Provide the [x, y] coordinate of the cell's center where the given text is located.  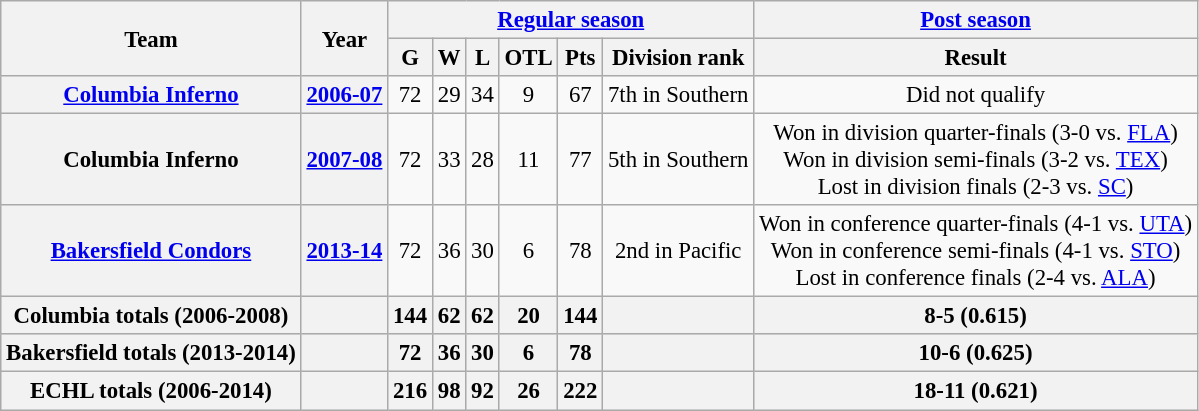
Year [344, 38]
222 [580, 391]
5th in Southern [678, 160]
2nd in Pacific [678, 251]
Bakersfield Condors [151, 251]
26 [528, 391]
33 [448, 160]
Team [151, 38]
Bakersfield totals (2013-2014) [151, 353]
G [410, 58]
Post season [976, 20]
216 [410, 391]
9 [528, 95]
Won in conference quarter-finals (4-1 vs. UTA) Won in conference semi-finals (4-1 vs. STO) Lost in conference finals (2-4 vs. ALA) [976, 251]
Did not qualify [976, 95]
7th in Southern [678, 95]
2006-07 [344, 95]
Won in division quarter-finals (3-0 vs. FLA) Won in division semi-finals (3-2 vs. TEX) Lost in division finals (2-3 vs. SC) [976, 160]
W [448, 58]
2013-14 [344, 251]
8-5 (0.615) [976, 316]
98 [448, 391]
2007-08 [344, 160]
L [482, 58]
20 [528, 316]
29 [448, 95]
11 [528, 160]
Pts [580, 58]
18-11 (0.621) [976, 391]
34 [482, 95]
Columbia totals (2006-2008) [151, 316]
ECHL totals (2006-2014) [151, 391]
67 [580, 95]
92 [482, 391]
Regular season [571, 20]
Result [976, 58]
OTL [528, 58]
28 [482, 160]
77 [580, 160]
10-6 (0.625) [976, 353]
Division rank [678, 58]
